Pinpoint the cell where the given text exists, returning its (X, Y) midpoint coordinate. 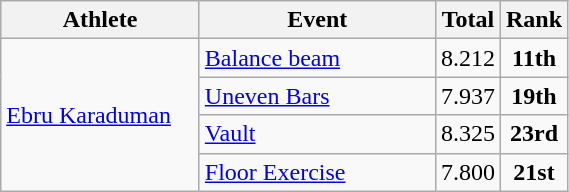
21st (534, 172)
8.212 (468, 58)
Uneven Bars (317, 96)
23rd (534, 134)
Event (317, 20)
Total (468, 20)
Athlete (100, 20)
11th (534, 58)
7.800 (468, 172)
Floor Exercise (317, 172)
19th (534, 96)
Vault (317, 134)
Rank (534, 20)
8.325 (468, 134)
Ebru Karaduman (100, 115)
Balance beam (317, 58)
7.937 (468, 96)
